Identify which cell holds the provided text, then report its (x, y) central coordinate. 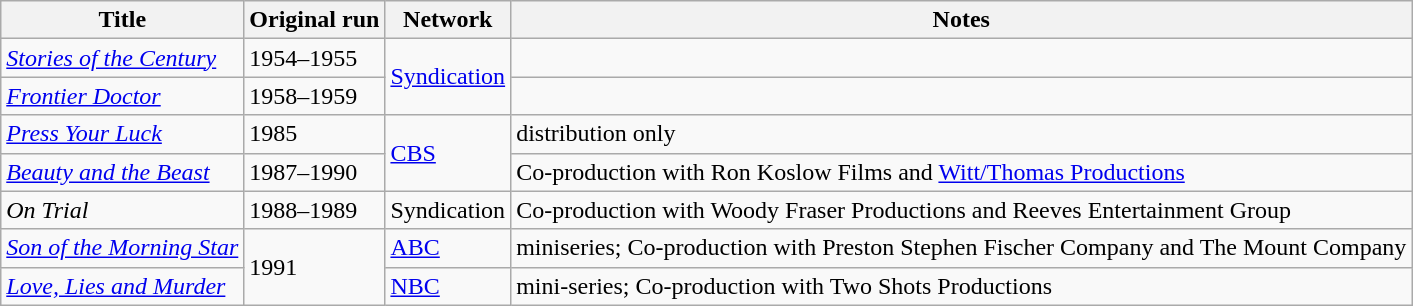
Son of the Morning Star (122, 248)
Beauty and the Beast (122, 172)
1987–1990 (314, 172)
Original run (314, 20)
miniseries; Co-production with Preston Stephen Fischer Company and The Mount Company (962, 248)
Press Your Luck (122, 134)
Co-production with Woody Fraser Productions and Reeves Entertainment Group (962, 210)
1985 (314, 134)
CBS (448, 153)
distribution only (962, 134)
Notes (962, 20)
Love, Lies and Murder (122, 286)
On Trial (122, 210)
Co-production with Ron Koslow Films and Witt/Thomas Productions (962, 172)
Frontier Doctor (122, 96)
1988–1989 (314, 210)
1991 (314, 267)
Title (122, 20)
NBC (448, 286)
1954–1955 (314, 58)
1958–1959 (314, 96)
ABC (448, 248)
mini-series; Co-production with Two Shots Productions (962, 286)
Stories of the Century (122, 58)
Network (448, 20)
